Determine the (x, y) coordinate at the center of the cell enclosing the given text.  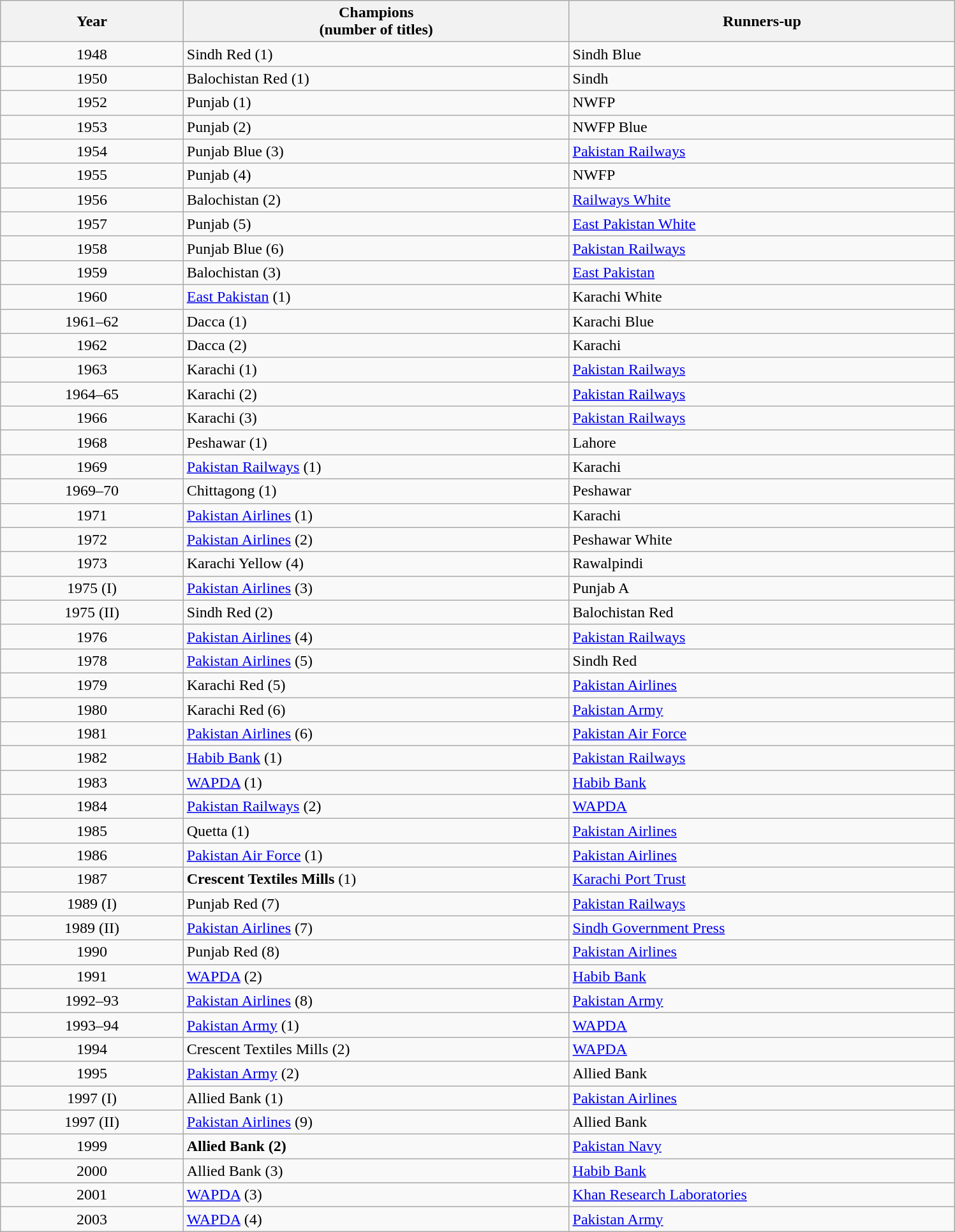
1989 (I) (92, 904)
1979 (92, 685)
Chittagong (1) (376, 491)
1984 (92, 807)
1975 (I) (92, 588)
1992–93 (92, 1001)
Runners-up (762, 22)
1972 (92, 539)
Pakistan Army (1) (376, 1025)
1986 (92, 855)
Lahore (762, 443)
Pakistan Navy (762, 1147)
Punjab (4) (376, 175)
Karachi Yellow (4) (376, 564)
1968 (92, 443)
1978 (92, 661)
Peshawar White (762, 539)
Pakistan Army (2) (376, 1073)
1963 (92, 370)
1971 (92, 515)
1966 (92, 418)
Balochistan (3) (376, 272)
Dacca (1) (376, 321)
1969 (92, 467)
Quetta (1) (376, 831)
1975 (II) (92, 612)
1987 (92, 879)
1983 (92, 782)
Champions(number of titles) (376, 22)
Balochistan (2) (376, 200)
East Pakistan White (762, 224)
Allied Bank (1) (376, 1097)
Sindh Red (762, 661)
1995 (92, 1073)
Pakistan Air Force (1) (376, 855)
WAPDA (2) (376, 976)
Pakistan Railways (1) (376, 467)
Khan Research Laboratories (762, 1195)
1952 (92, 103)
1960 (92, 297)
1997 (II) (92, 1122)
1994 (92, 1049)
1954 (92, 151)
1962 (92, 346)
1956 (92, 200)
1973 (92, 564)
1989 (II) (92, 928)
1957 (92, 224)
Pakistan Airlines (8) (376, 1001)
Allied Bank (2) (376, 1147)
East Pakistan (1) (376, 297)
Sindh Red (2) (376, 612)
WAPDA (4) (376, 1219)
Karachi White (762, 297)
Punjab Red (8) (376, 952)
1964–65 (92, 394)
Pakistan Airlines (4) (376, 636)
Punjab Blue (3) (376, 151)
1985 (92, 831)
Year (92, 22)
1958 (92, 248)
2003 (92, 1219)
Punjab Blue (6) (376, 248)
Peshawar (762, 491)
Peshawar (1) (376, 443)
Pakistan Airlines (2) (376, 539)
WAPDA (3) (376, 1195)
1969–70 (92, 491)
Karachi (2) (376, 394)
Pakistan Air Force (762, 734)
Rawalpindi (762, 564)
Balochistan Red (762, 612)
1955 (92, 175)
Punjab Red (7) (376, 904)
Sindh Government Press (762, 928)
Punjab (2) (376, 127)
Sindh Red (1) (376, 54)
Allied Bank (3) (376, 1171)
1981 (92, 734)
1950 (92, 78)
Pakistan Airlines (1) (376, 515)
1976 (92, 636)
Crescent Textiles Mills (1) (376, 879)
1993–94 (92, 1025)
Pakistan Airlines (6) (376, 734)
Punjab (1) (376, 103)
Karachi Blue (762, 321)
1959 (92, 272)
2000 (92, 1171)
1980 (92, 710)
Punjab (5) (376, 224)
Karachi Red (5) (376, 685)
1991 (92, 976)
1948 (92, 54)
Railways White (762, 200)
Pakistan Airlines (3) (376, 588)
Sindh (762, 78)
Pakistan Airlines (9) (376, 1122)
Karachi Port Trust (762, 879)
1999 (92, 1147)
Pakistan Railways (2) (376, 807)
Karachi Red (6) (376, 710)
Pakistan Airlines (7) (376, 928)
1997 (I) (92, 1097)
1990 (92, 952)
Sindh Blue (762, 54)
Karachi (1) (376, 370)
Pakistan Airlines (5) (376, 661)
1953 (92, 127)
Habib Bank (1) (376, 758)
East Pakistan (762, 272)
1982 (92, 758)
Balochistan Red (1) (376, 78)
1961–62 (92, 321)
Punjab A (762, 588)
Crescent Textiles Mills (2) (376, 1049)
WAPDA (1) (376, 782)
NWFP Blue (762, 127)
Karachi (3) (376, 418)
2001 (92, 1195)
Dacca (2) (376, 346)
